Provide the [x, y] coordinate of the cell's center where the given text is located.  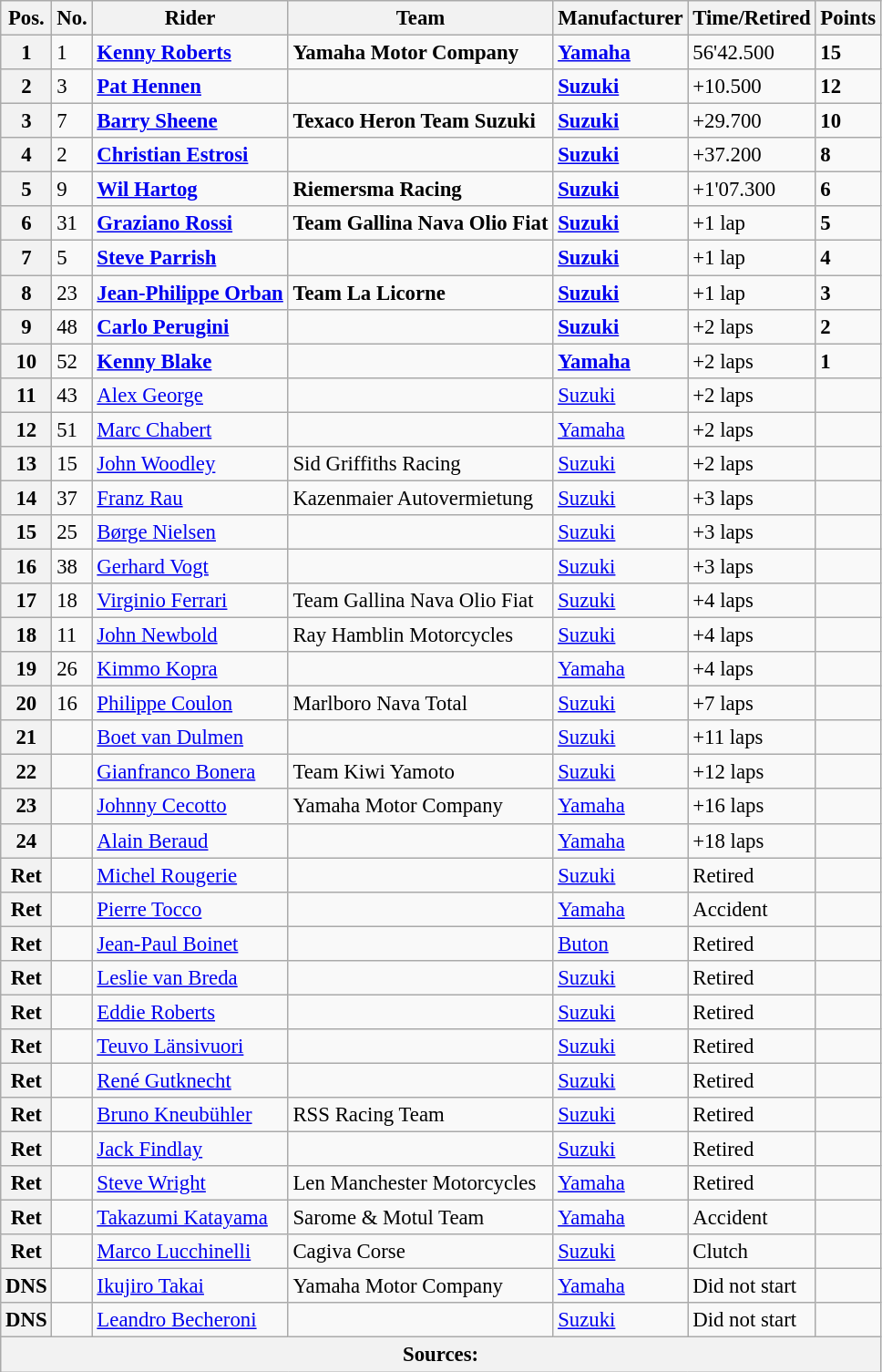
Rider [190, 18]
Bruno Kneubühler [190, 1115]
Texaco Heron Team Suzuki [421, 121]
Marco Lucchinelli [190, 1252]
Len Manchester Motorcycles [421, 1183]
Boet van Dulmen [190, 738]
+12 laps [752, 772]
17 [26, 601]
56'42.500 [752, 53]
+29.700 [752, 121]
25 [72, 532]
René Gutknecht [190, 1080]
Kenny Blake [190, 361]
20 [26, 704]
21 [26, 738]
51 [72, 429]
Ikujiro Takai [190, 1286]
Barry Sheene [190, 121]
19 [26, 669]
Jean-Philippe Orban [190, 293]
John Woodley [190, 464]
Kenny Roberts [190, 53]
Pierre Tocco [190, 909]
+1'07.300 [752, 190]
Leandro Becheroni [190, 1321]
Eddie Roberts [190, 1012]
+37.200 [752, 155]
37 [72, 498]
Teuvo Länsivuori [190, 1047]
Leslie van Breda [190, 978]
48 [72, 326]
RSS Racing Team [421, 1115]
Marc Chabert [190, 429]
Philippe Coulon [190, 704]
14 [26, 498]
Carlo Perugini [190, 326]
Graziano Rossi [190, 223]
Jean-Paul Boinet [190, 944]
No. [72, 18]
43 [72, 395]
Clutch [752, 1252]
+16 laps [752, 807]
Takazumi Katayama [190, 1218]
Pos. [26, 18]
Marlboro Nava Total [421, 704]
+7 laps [752, 704]
Pat Hennen [190, 87]
26 [72, 669]
Kimmo Kopra [190, 669]
Cagiva Corse [421, 1252]
Team La Licorne [421, 293]
Buton [620, 944]
Jack Findlay [190, 1150]
Michel Rougerie [190, 875]
Gianfranco Bonera [190, 772]
Steve Wright [190, 1183]
Steve Parrish [190, 258]
Sid Griffiths Racing [421, 464]
Børge Nielsen [190, 532]
52 [72, 361]
Team Kiwi Yamoto [421, 772]
24 [26, 841]
Team [421, 18]
Gerhard Vogt [190, 566]
Points [847, 18]
Riemersma Racing [421, 190]
Franz Rau [190, 498]
22 [26, 772]
John Newbold [190, 635]
31 [72, 223]
Alain Beraud [190, 841]
Alex George [190, 395]
Ray Hamblin Motorcycles [421, 635]
Time/Retired [752, 18]
Virginio Ferrari [190, 601]
+10.500 [752, 87]
13 [26, 464]
Christian Estrosi [190, 155]
Manufacturer [620, 18]
Kazenmaier Autovermietung [421, 498]
Johnny Cecotto [190, 807]
+18 laps [752, 841]
Sources: [441, 1355]
Sarome & Motul Team [421, 1218]
+11 laps [752, 738]
Wil Hartog [190, 190]
38 [72, 566]
